Search for the cell housing the specified text and yield its (X, Y) center coordinate. 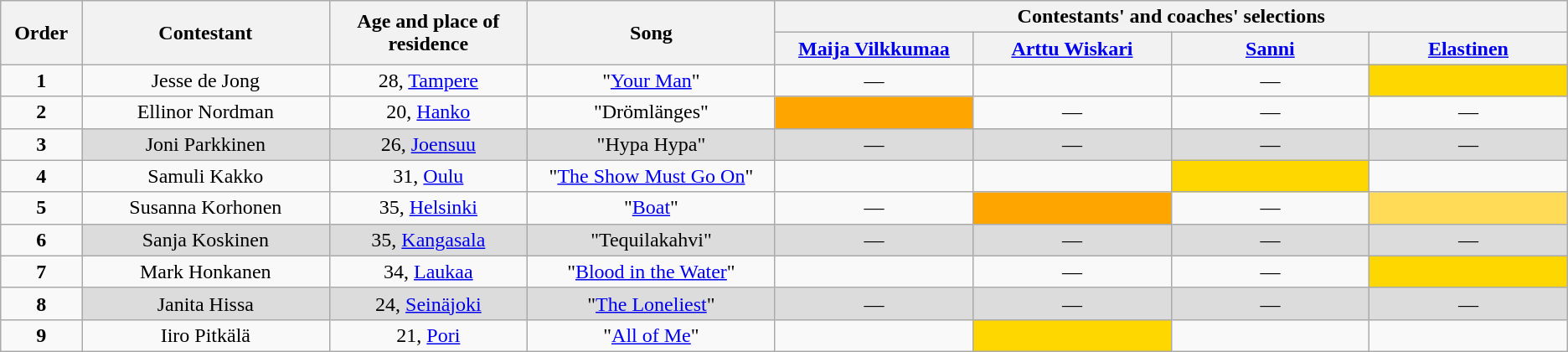
Ellinor Nordman (206, 112)
9 (42, 335)
1 (42, 80)
20, Hanko (428, 112)
Janita Hissa (206, 303)
35, Helsinki (428, 208)
Iiro Pitkälä (206, 335)
Maija Vilkkumaa (874, 49)
28, Tampere (428, 80)
31, Oulu (428, 176)
Sanni (1270, 49)
"The Loneliest" (652, 303)
Arttu Wiskari (1072, 49)
Song (652, 33)
Contestants' and coaches' selections (1171, 17)
"Blood in the Water" (652, 272)
Susanna Korhonen (206, 208)
"Boat" (652, 208)
26, Joensuu (428, 144)
Contestant (206, 33)
Elastinen (1469, 49)
Mark Honkanen (206, 272)
Joni Parkkinen (206, 144)
8 (42, 303)
34, Laukaa (428, 272)
4 (42, 176)
24, Seinäjoki (428, 303)
35, Kangasala (428, 240)
5 (42, 208)
2 (42, 112)
Order (42, 33)
"All of Me" (652, 335)
"Drömlänges" (652, 112)
21, Pori (428, 335)
3 (42, 144)
"Your Man" (652, 80)
"The Show Must Go On" (652, 176)
Samuli Kakko (206, 176)
"Hypa Hypa" (652, 144)
"Tequilakahvi" (652, 240)
6 (42, 240)
Jesse de Jong (206, 80)
Age and place of residence (428, 33)
7 (42, 272)
Sanja Koskinen (206, 240)
